Extract the (X, Y) coordinate from the center of the cell holding the provided text.  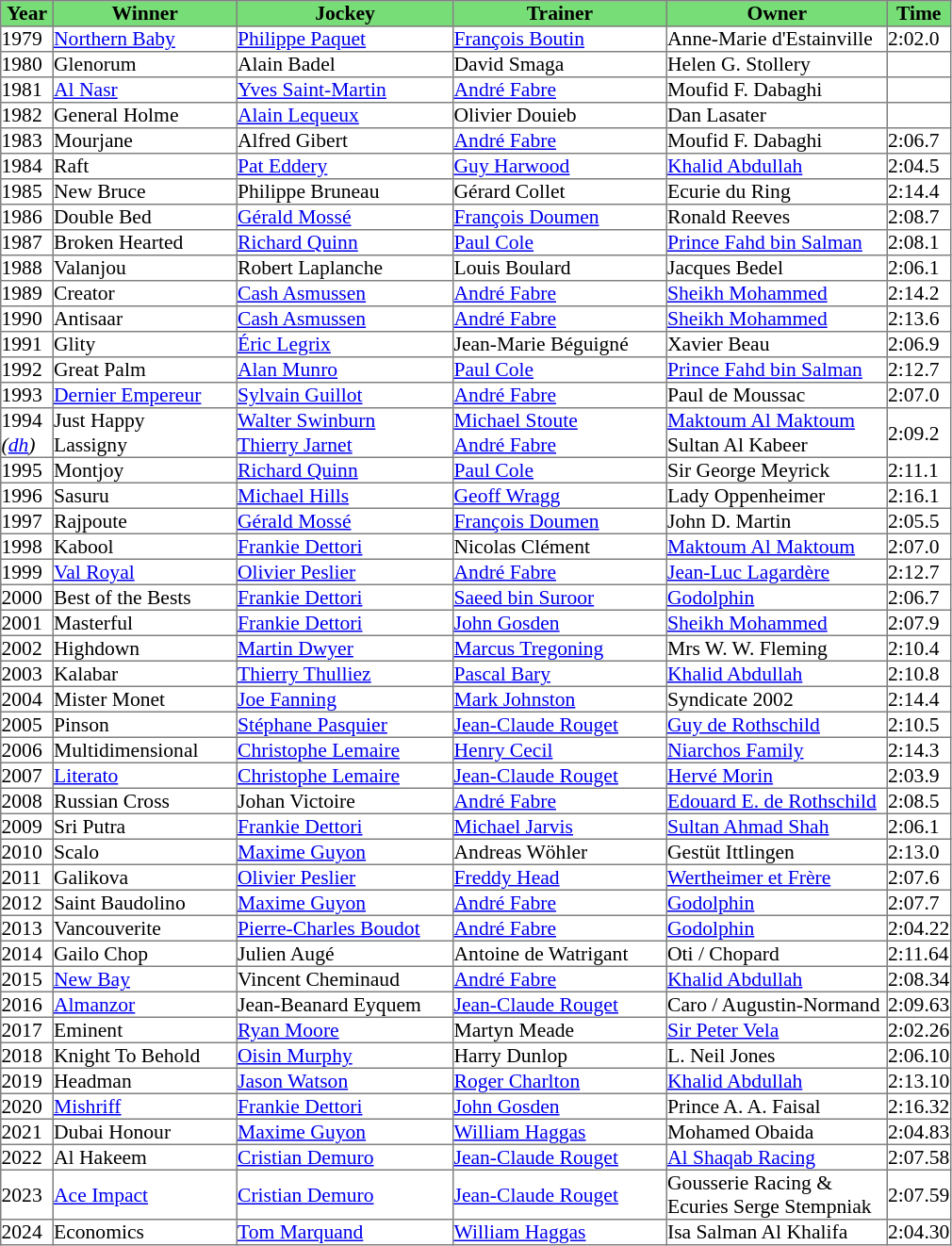
2010 (27, 852)
Thierry Thulliez (345, 673)
2018 (27, 1056)
Vancouverite (145, 927)
2:08.34 (918, 978)
Alan Munro (345, 369)
1994(dh) (27, 433)
2:16.1 (918, 496)
2:16.32 (918, 1107)
Glity (145, 345)
1983 (27, 141)
2:04.22 (918, 927)
Michael StouteAndré Fabre (560, 433)
2:04.83 (918, 1131)
Jacques Bedel (777, 268)
Dernier Empereur (145, 396)
2022 (27, 1157)
Martin Dwyer (345, 648)
Vincent Cheminaud (345, 978)
2:11.64 (918, 954)
Jason Watson (345, 1080)
John D. Martin (777, 520)
2:13.10 (918, 1080)
Wertheimer et Frère (777, 877)
2:07.59 (918, 1194)
Ecurie du Ring (777, 192)
2001 (27, 622)
Gérard Collet (560, 192)
2014 (27, 954)
2011 (27, 877)
Mourjane (145, 141)
2:10.4 (918, 648)
2008 (27, 801)
2000 (27, 598)
Jockey (345, 13)
Rajpoute (145, 520)
Multidimensional (145, 750)
Nicolas Clément (560, 547)
Sultan Ahmad Shah (777, 826)
Best of the Bests (145, 598)
2:09.63 (918, 1005)
Eminent (145, 1029)
1981 (27, 90)
Literato (145, 775)
Pat Eddery (345, 166)
François Boutin (560, 40)
Helen G. Stollery (777, 64)
Almanzor (145, 1005)
2004 (27, 699)
1988 (27, 268)
Julien Augé (345, 954)
Roger Charlton (560, 1080)
Valanjou (145, 268)
Al Shaqab Racing (777, 1157)
Northern Baby (145, 40)
2:03.9 (918, 775)
Pinson (145, 724)
Sir George Meyrick (777, 469)
2003 (27, 673)
Xavier Beau (777, 345)
Harry Dunlop (560, 1056)
Jean-Luc Lagardère (777, 571)
Russian Cross (145, 801)
2:07.58 (918, 1157)
Headman (145, 1080)
Joe Fanning (345, 699)
Montjoy (145, 469)
Ace Impact (145, 1194)
Geoff Wragg (560, 496)
2:13.0 (918, 852)
Henry Cecil (560, 750)
1982 (27, 115)
Al Nasr (145, 90)
Caro / Augustin-Normand (777, 1005)
Tom Marquand (345, 1233)
2:06.9 (918, 345)
Michael Jarvis (560, 826)
Paul de Moussac (777, 396)
Gestüt Ittlingen (777, 852)
2023 (27, 1194)
Guy de Rothschild (777, 724)
Raft (145, 166)
Great Palm (145, 369)
New Bruce (145, 192)
Alfred Gibert (345, 141)
Year (27, 13)
2:04.30 (918, 1233)
1979 (27, 40)
2:08.5 (918, 801)
2:05.5 (918, 520)
Ryan Moore (345, 1029)
Mrs W. W. Fleming (777, 648)
1993 (27, 396)
Niarchos Family (777, 750)
Johan Victoire (345, 801)
Andreas Wöhler (560, 852)
Sir Peter Vela (777, 1029)
Economics (145, 1233)
Olivier Douieb (560, 115)
2013 (27, 927)
Saeed bin Suroor (560, 598)
2:04.5 (918, 166)
2024 (27, 1233)
Hervé Morin (777, 775)
L. Neil Jones (777, 1056)
Marcus Tregoning (560, 648)
Jean-Marie Béguigné (560, 345)
2:08.1 (918, 243)
Trainer (560, 13)
2020 (27, 1107)
Highdown (145, 648)
Antoine de Watrigant (560, 954)
Maktoum Al Maktoum (777, 547)
2006 (27, 750)
Maktoum Al MaktoumSultan Al Kabeer (777, 433)
David Smaga (560, 64)
1991 (27, 345)
1996 (27, 496)
2:13.6 (918, 319)
Sylvain Guillot (345, 396)
1986 (27, 217)
1989 (27, 294)
Mister Monet (145, 699)
Knight To Behold (145, 1056)
2:10.8 (918, 673)
1980 (27, 64)
Dubai Honour (145, 1131)
2:14.2 (918, 294)
Oisin Murphy (345, 1056)
Yves Saint-Martin (345, 90)
Gousserie Racing & Ecuries Serge Stempniak (777, 1194)
Broken Hearted (145, 243)
Pierre-Charles Boudot (345, 927)
Syndicate 2002 (777, 699)
Mark Johnston (560, 699)
Ronald Reeves (777, 217)
Sasuru (145, 496)
1984 (27, 166)
2017 (27, 1029)
2:11.1 (918, 469)
2012 (27, 903)
Guy Harwood (560, 166)
Owner (777, 13)
General Holme (145, 115)
Mishriff (145, 1107)
Isa Salman Al Khalifa (777, 1233)
Oti / Chopard (777, 954)
2:07.6 (918, 877)
1990 (27, 319)
Anne-Marie d'Estainville (777, 40)
Mohamed Obaida (777, 1131)
1992 (27, 369)
2019 (27, 1080)
Galikova (145, 877)
Kabool (145, 547)
Winner (145, 13)
Just HappyLassigny (145, 433)
2:02.0 (918, 40)
2:09.2 (918, 433)
1999 (27, 571)
Creator (145, 294)
2:07.7 (918, 903)
Alain Lequeux (345, 115)
Sri Putra (145, 826)
2:02.26 (918, 1029)
2015 (27, 978)
Pascal Bary (560, 673)
Prince A. A. Faisal (777, 1107)
2:06.10 (918, 1056)
2009 (27, 826)
2002 (27, 648)
New Bay (145, 978)
Masterful (145, 622)
Edouard E. de Rothschild (777, 801)
Freddy Head (560, 877)
Lady Oppenheimer (777, 496)
2005 (27, 724)
Gailo Chop (145, 954)
Val Royal (145, 571)
Jean-Beanard Eyquem (345, 1005)
Stéphane Pasquier (345, 724)
Al Hakeem (145, 1157)
Louis Boulard (560, 268)
2021 (27, 1131)
Alain Badel (345, 64)
Philippe Paquet (345, 40)
1995 (27, 469)
2:08.7 (918, 217)
1998 (27, 547)
2016 (27, 1005)
1997 (27, 520)
2:07.9 (918, 622)
Scalo (145, 852)
Double Bed (145, 217)
Glenorum (145, 64)
Antisaar (145, 319)
Dan Lasater (777, 115)
Philippe Bruneau (345, 192)
1985 (27, 192)
Robert Laplanche (345, 268)
Martyn Meade (560, 1029)
Éric Legrix (345, 345)
2007 (27, 775)
Time (918, 13)
2:14.3 (918, 750)
1987 (27, 243)
2:10.5 (918, 724)
Saint Baudolino (145, 903)
Walter SwinburnThierry Jarnet (345, 433)
Kalabar (145, 673)
Michael Hills (345, 496)
